Return [x, y] of the center of cell containing provided text 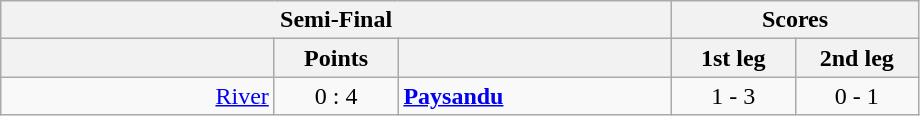
2nd leg [857, 58]
1 - 3 [733, 96]
0 - 1 [857, 96]
0 : 4 [336, 96]
Scores [794, 20]
Paysandu [535, 96]
Semi-Final [336, 20]
1st leg [733, 58]
Points [336, 58]
River [138, 96]
